Extract the [x, y] coordinate from the center of the cell holding the provided text.  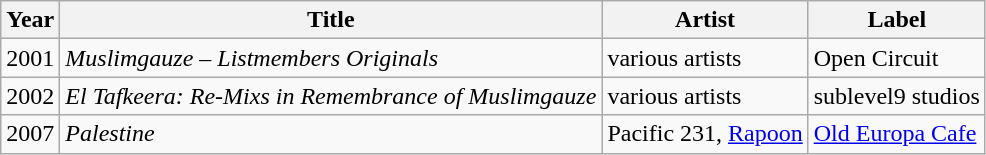
Open Circuit [896, 58]
2002 [30, 96]
sublevel9 studios [896, 96]
2001 [30, 58]
El Tafkeera: Re-Mixs in Remembrance of Muslimgauze [331, 96]
Old Europa Cafe [896, 134]
Year [30, 20]
Title [331, 20]
Label [896, 20]
Palestine [331, 134]
Artist [705, 20]
Pacific 231, Rapoon [705, 134]
Muslimgauze – Listmembers Originals [331, 58]
2007 [30, 134]
